Identify which cell holds the provided text, then report its [x, y] central coordinate. 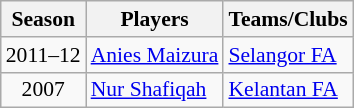
Selangor FA [288, 55]
2011–12 [44, 55]
Teams/Clubs [288, 19]
Season [44, 19]
2007 [44, 90]
Nur Shafiqah [155, 90]
Players [155, 19]
Kelantan FA [288, 90]
Anies Maizura [155, 55]
